Return (x, y) of the center of cell containing provided text 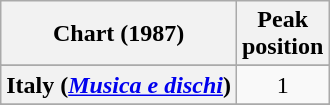
Chart (1987) (119, 34)
1 (282, 85)
Italy (Musica e dischi) (119, 85)
Peakposition (282, 34)
